Determine the [x, y] coordinate at the center of the cell enclosing the given text.  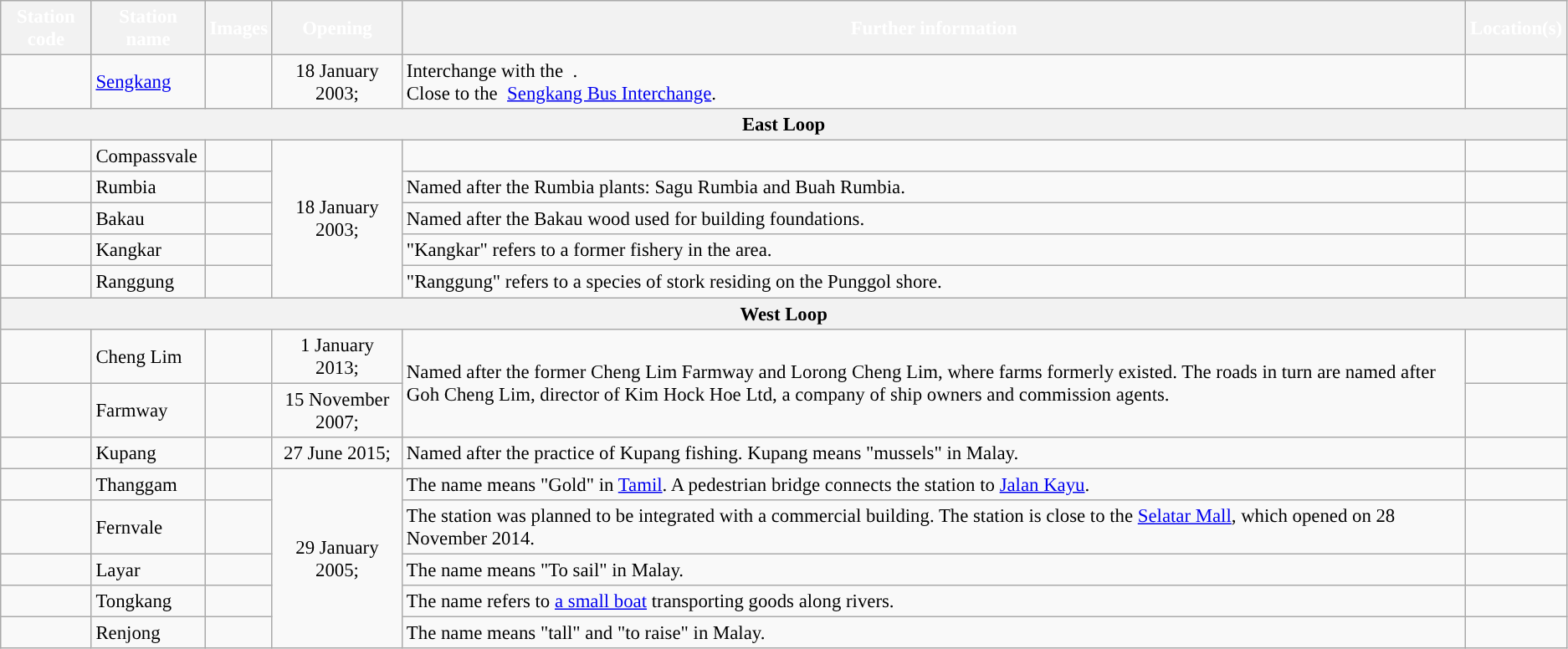
Named after the practice of Kupang fishing. Kupang means "mussels" in Malay. [934, 452]
Images [238, 28]
Rumbia [148, 187]
East Loop [784, 125]
Fernvale [148, 527]
Bakau [148, 219]
Station name [148, 28]
Named after the Rumbia plants: Sagu Rumbia and Buah Rumbia. [934, 187]
29 January 2005; [336, 559]
Location(s) [1516, 28]
Opening [336, 28]
Cheng Lim [148, 356]
Interchange with the .Close to the Sengkang Bus Interchange. [934, 82]
The name means "Gold" in Tamil. A pedestrian bridge connects the station to Jalan Kayu. [934, 484]
Station code [46, 28]
The name refers to a small boat transporting goods along rivers. [934, 601]
Tongkang [148, 601]
Renjong [148, 632]
Ranggung [148, 282]
Named after the Bakau wood used for building foundations. [934, 219]
The name means "To sail" in Malay. [934, 570]
1 January 2013; [336, 356]
West Loop [784, 314]
Sengkang [148, 82]
Further information [934, 28]
Kupang [148, 452]
The station was planned to be integrated with a commercial building. The station is close to the Selatar Mall, which opened on 28 November 2014. [934, 527]
"Kangkar" refers to a former fishery in the area. [934, 250]
Compassvale [148, 156]
Layar [148, 570]
"Ranggung" refers to a species of stork residing on the Punggol shore. [934, 282]
15 November 2007; [336, 410]
The name means "tall" and "to raise" in Malay. [934, 632]
Farmway [148, 410]
Thanggam [148, 484]
Kangkar [148, 250]
27 June 2015; [336, 452]
